For the text-containing cell, return its midpoint in (x, y) coordinate format. 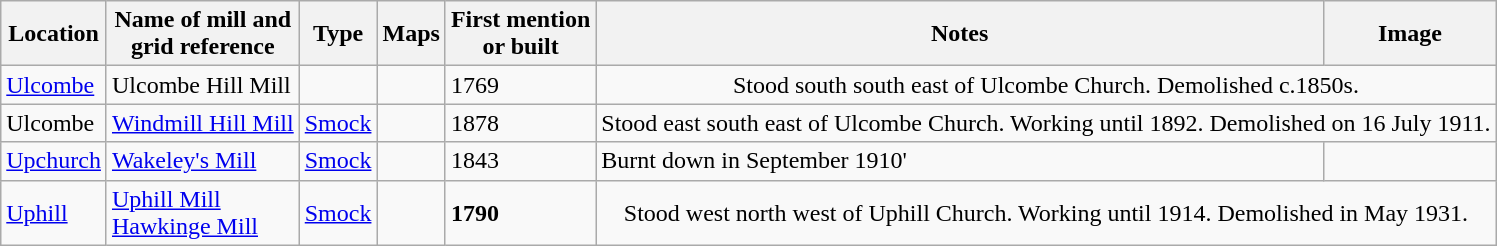
1878 (520, 123)
First mentionor built (520, 34)
Uphill MillHawkinge Mill (202, 212)
Image (1410, 34)
Upchurch (54, 161)
Wakeley's Mill (202, 161)
Uphill (54, 212)
Windmill Hill Mill (202, 123)
Type (338, 34)
Stood east south east of Ulcombe Church. Working until 1892. Demolished on 16 July 1911. (1046, 123)
Name of mill andgrid reference (202, 34)
Stood south south east of Ulcombe Church. Demolished c.1850s. (1046, 85)
1843 (520, 161)
Stood west north west of Uphill Church. Working until 1914. Demolished in May 1931. (1046, 212)
1790 (520, 212)
Ulcombe Hill Mill (202, 85)
1769 (520, 85)
Notes (960, 34)
Maps (411, 34)
Location (54, 34)
Burnt down in September 1910' (960, 161)
